Search for the cell housing the specified text and yield its (X, Y) center coordinate. 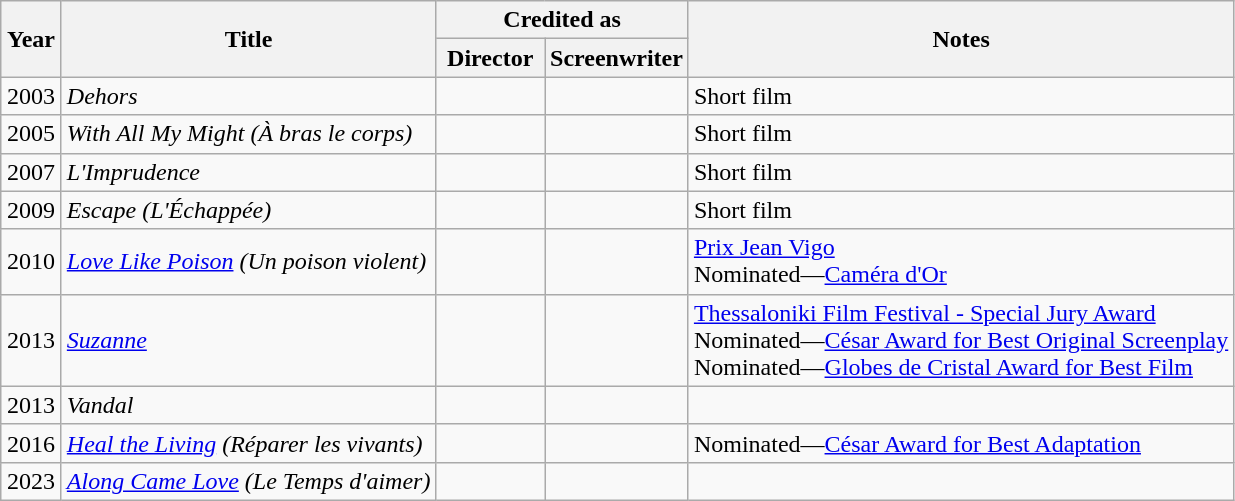
2007 (32, 172)
Thessaloniki Film Festival - Special Jury AwardNominated—César Award for Best Original ScreenplayNominated—Globes de Cristal Award for Best Film (960, 340)
2005 (32, 134)
Dehors (248, 96)
Love Like Poison (Un poison violent) (248, 262)
Title (248, 39)
Nominated—César Award for Best Adaptation (960, 443)
2016 (32, 443)
Along Came Love (Le Temps d'aimer) (248, 481)
Vandal (248, 405)
Screenwriter (616, 58)
Credited as (562, 20)
2003 (32, 96)
With All My Might (À bras le corps) (248, 134)
2010 (32, 262)
2023 (32, 481)
Escape (L'Échappée) (248, 210)
Prix Jean VigoNominated—Caméra d'Or (960, 262)
Director (490, 58)
2009 (32, 210)
Suzanne (248, 340)
Heal the Living (Réparer les vivants) (248, 443)
Year (32, 39)
L'Imprudence (248, 172)
Notes (960, 39)
